Pinpoint the cell where the given text exists, returning its (x, y) midpoint coordinate. 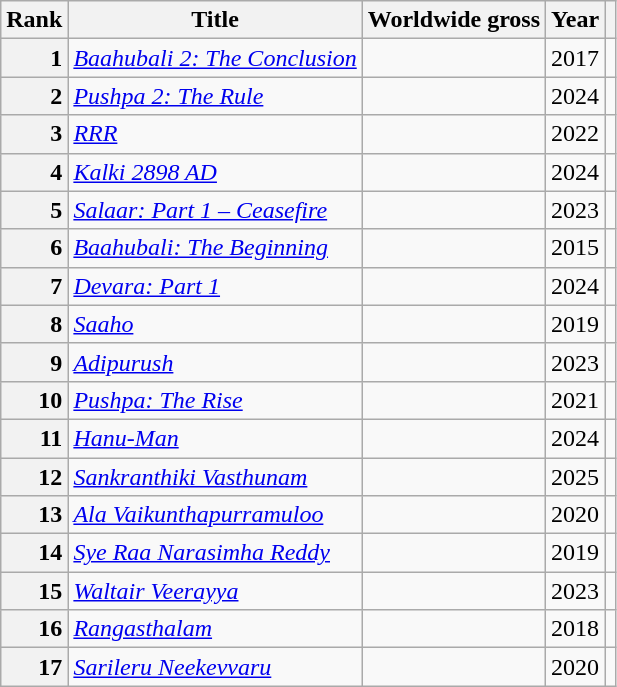
11 (34, 438)
RRR (215, 134)
2017 (576, 58)
Baahubali: The Beginning (215, 248)
2018 (576, 629)
Hanu-Man (215, 438)
3 (34, 134)
8 (34, 324)
7 (34, 286)
Ala Vaikunthapurramuloo (215, 515)
Year (576, 20)
Title (215, 20)
13 (34, 515)
2025 (576, 477)
1 (34, 58)
Pushpa 2: The Rule (215, 96)
Salaar: Part 1 – Ceasefire (215, 210)
6 (34, 248)
15 (34, 591)
Kalki 2898 AD (215, 172)
Worldwide gross (454, 20)
Adipurush (215, 362)
Saaho (215, 324)
Pushpa: The Rise (215, 400)
Sye Raa Narasimha Reddy (215, 553)
17 (34, 667)
2021 (576, 400)
Sankranthiki Vasthunam (215, 477)
9 (34, 362)
5 (34, 210)
Sarileru Neekevvaru (215, 667)
Waltair Veerayya (215, 591)
12 (34, 477)
2015 (576, 248)
14 (34, 553)
Baahubali 2: The Conclusion (215, 58)
4 (34, 172)
Rangasthalam (215, 629)
2 (34, 96)
2022 (576, 134)
Rank (34, 20)
Devara: Part 1 (215, 286)
16 (34, 629)
10 (34, 400)
